Find where the given text appears and provide that cell's center as [X, Y] coordinate. 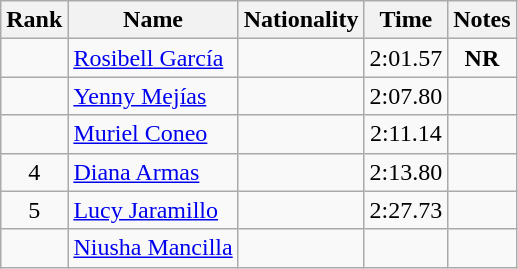
Name [153, 20]
Yenny Mejías [153, 96]
4 [34, 172]
2:13.80 [406, 172]
5 [34, 210]
2:01.57 [406, 58]
Notes [482, 20]
Rank [34, 20]
2:07.80 [406, 96]
Diana Armas [153, 172]
Time [406, 20]
Nationality [301, 20]
Lucy Jaramillo [153, 210]
Rosibell García [153, 58]
Muriel Coneo [153, 134]
NR [482, 58]
Niusha Mancilla [153, 248]
2:11.14 [406, 134]
2:27.73 [406, 210]
